Return the [X, Y] coordinate for the center point of the cell that contains the specified text.  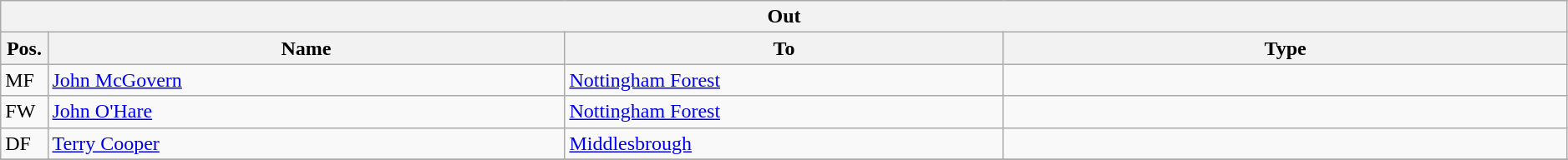
Out [784, 17]
DF [24, 143]
John O'Hare [306, 112]
FW [24, 112]
Pos. [24, 48]
Type [1285, 48]
To [784, 48]
Terry Cooper [306, 143]
Middlesbrough [784, 143]
Name [306, 48]
John McGovern [306, 80]
MF [24, 80]
